Output the (X, Y) coordinate of the center of the cell containing the given text.  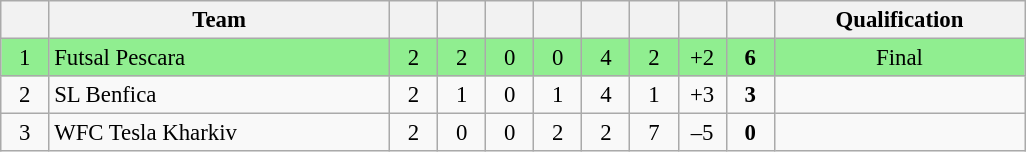
+3 (702, 95)
Qualification (900, 20)
Futsal Pescara (220, 58)
6 (750, 58)
Team (220, 20)
Final (900, 58)
SL Benfica (220, 95)
–5 (702, 133)
WFC Tesla Kharkiv (220, 133)
7 (654, 133)
+2 (702, 58)
